Return the (x, y) coordinate for the center point of the cell that contains the specified text.  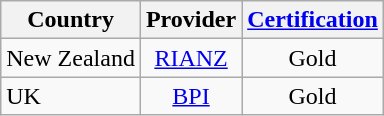
UK (71, 96)
New Zealand (71, 58)
Provider (190, 20)
RIANZ (190, 58)
Certification (313, 20)
Country (71, 20)
BPI (190, 96)
